For the text-containing cell, return its midpoint in [X, Y] coordinate format. 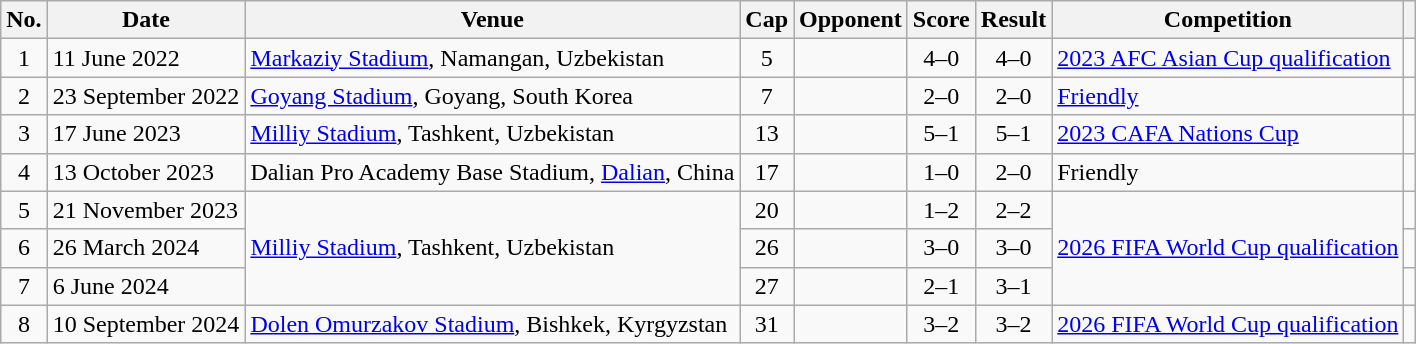
3 [24, 134]
26 [767, 248]
20 [767, 210]
Venue [492, 20]
6 [24, 248]
Score [941, 20]
10 September 2024 [146, 324]
2–1 [941, 286]
4 [24, 172]
Markaziy Stadium, Namangan, Uzbekistan [492, 58]
2023 CAFA Nations Cup [1228, 134]
6 June 2024 [146, 286]
Dolen Omurzakov Stadium, Bishkek, Kyrgyzstan [492, 324]
17 June 2023 [146, 134]
23 September 2022 [146, 96]
11 June 2022 [146, 58]
Competition [1228, 20]
13 [767, 134]
Result [1013, 20]
17 [767, 172]
No. [24, 20]
2 [24, 96]
2023 AFC Asian Cup qualification [1228, 58]
13 October 2023 [146, 172]
3–1 [1013, 286]
Opponent [851, 20]
Dalian Pro Academy Base Stadium, Dalian, China [492, 172]
Date [146, 20]
2–2 [1013, 210]
21 November 2023 [146, 210]
26 March 2024 [146, 248]
1 [24, 58]
27 [767, 286]
8 [24, 324]
31 [767, 324]
Cap [767, 20]
Goyang Stadium, Goyang, South Korea [492, 96]
1–2 [941, 210]
1–0 [941, 172]
